Search for the cell housing the specified text and yield its (x, y) center coordinate. 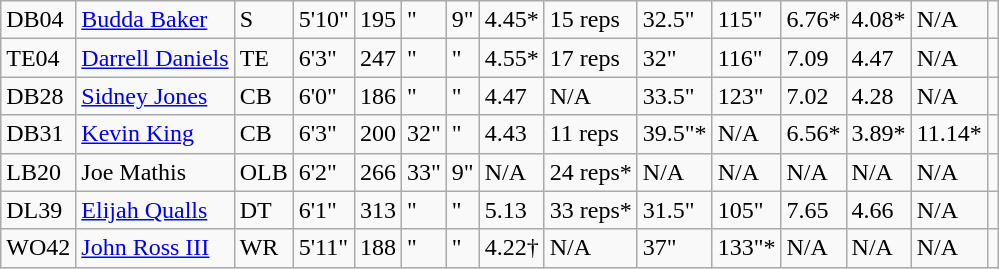
DB31 (38, 134)
Elijah Qualls (155, 210)
3.89* (878, 134)
115" (746, 20)
247 (378, 58)
OLB (264, 172)
6.56* (814, 134)
4.43 (512, 134)
266 (378, 172)
7.09 (814, 58)
15 reps (590, 20)
Darrell Daniels (155, 58)
DL39 (38, 210)
7.65 (814, 210)
Sidney Jones (155, 96)
188 (378, 248)
186 (378, 96)
5'11" (324, 248)
31.5" (674, 210)
37" (674, 248)
4.08* (878, 20)
6.76* (814, 20)
11 reps (590, 134)
133"* (746, 248)
DB04 (38, 20)
Joe Mathis (155, 172)
6'1" (324, 210)
4.22† (512, 248)
32.5" (674, 20)
39.5"* (674, 134)
17 reps (590, 58)
John Ross III (155, 248)
6'0" (324, 96)
S (264, 20)
TE04 (38, 58)
4.28 (878, 96)
11.14* (949, 134)
6'2" (324, 172)
313 (378, 210)
105" (746, 210)
24 reps* (590, 172)
LB20 (38, 172)
33" (424, 172)
5'10" (324, 20)
123" (746, 96)
5.13 (512, 210)
7.02 (814, 96)
WO42 (38, 248)
116" (746, 58)
DT (264, 210)
Kevin King (155, 134)
DB28 (38, 96)
195 (378, 20)
WR (264, 248)
Budda Baker (155, 20)
4.66 (878, 210)
200 (378, 134)
33 reps* (590, 210)
4.45* (512, 20)
4.55* (512, 58)
33.5" (674, 96)
TE (264, 58)
